Output the [X, Y] coordinate of the center of the cell containing the given text.  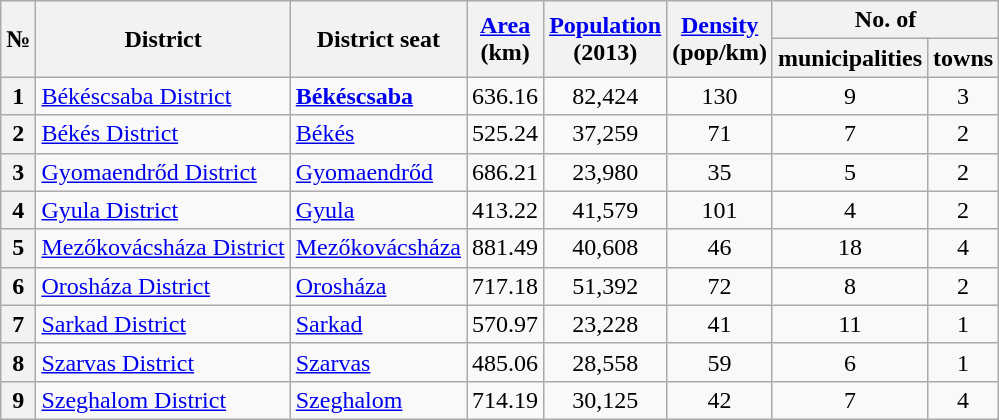
413.22 [506, 210]
Békéscsaba District [163, 96]
Mezőkovácsháza [378, 248]
46 [720, 248]
570.97 [506, 324]
Békés [378, 134]
71 [720, 134]
714.19 [506, 400]
37,259 [606, 134]
Szarvas District [163, 362]
11 [850, 324]
Gyula District [163, 210]
130 [720, 96]
Gyula [378, 210]
Békés District [163, 134]
28,558 [606, 362]
Gyomaendrőd District [163, 172]
District [163, 39]
Sarkad District [163, 324]
72 [720, 286]
Szarvas [378, 362]
District seat [378, 39]
41 [720, 324]
Gyomaendrőd [378, 172]
Szeghalom District [163, 400]
686.21 [506, 172]
525.24 [506, 134]
101 [720, 210]
23,980 [606, 172]
Orosháza [378, 286]
35 [720, 172]
Békéscsaba [378, 96]
No. of [885, 20]
485.06 [506, 362]
59 [720, 362]
18 [850, 248]
Population(2013) [606, 39]
636.16 [506, 96]
40,608 [606, 248]
№ [18, 39]
881.49 [506, 248]
Mezőkovácsháza District [163, 248]
Orosháza District [163, 286]
23,228 [606, 324]
51,392 [606, 286]
municipalities [850, 58]
Area(km) [506, 39]
41,579 [606, 210]
Szeghalom [378, 400]
42 [720, 400]
Density(pop/km) [720, 39]
82,424 [606, 96]
towns [964, 58]
Sarkad [378, 324]
30,125 [606, 400]
717.18 [506, 286]
